Pinpoint the cell where the given text exists, returning its [X, Y] midpoint coordinate. 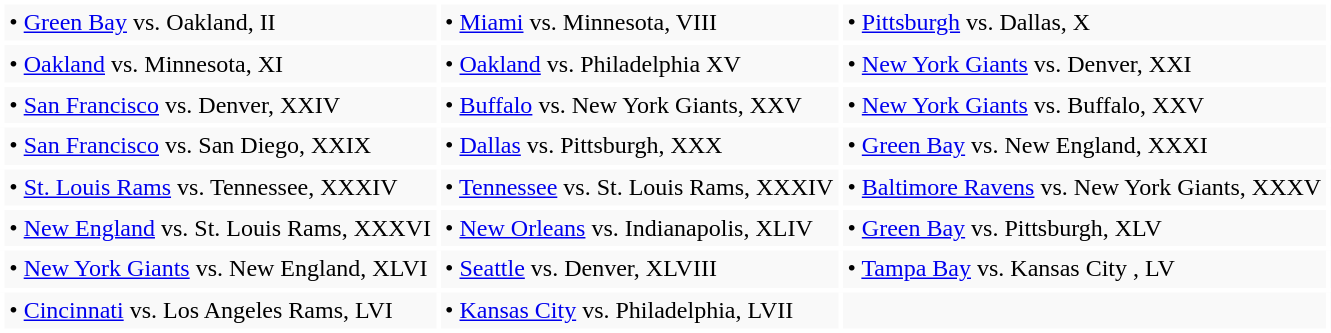
• Pittsburgh vs. Dallas, X [1084, 22]
• New Orleans vs. Indianapolis, XLIV [639, 228]
• New York Giants vs. Denver, XXI [1084, 64]
• Dallas vs. Pittsburgh, XXX [639, 146]
• Green Bay vs. Oakland, II [220, 22]
• New York Giants vs. Buffalo, XXV [1084, 104]
• Miami vs. Minnesota, VIII [639, 22]
• Green Bay vs. New England, XXXI [1084, 146]
• Green Bay vs. Pittsburgh, XLV [1084, 228]
• New York Giants vs. New England, XLVI [220, 270]
• Tampa Bay vs. Kansas City , LV [1084, 270]
• Tennessee vs. St. Louis Rams, XXXIV [639, 186]
• Baltimore Ravens vs. New York Giants, XXXV [1084, 186]
• Kansas City vs. Philadelphia, LVII [639, 310]
• San Francisco vs. San Diego, XXIX [220, 146]
• Buffalo vs. New York Giants, XXV [639, 104]
• Cincinnati vs. Los Angeles Rams, LVI [220, 310]
• San Francisco vs. Denver, XXIV [220, 104]
• New England vs. St. Louis Rams, XXXVI [220, 228]
• Oakland vs. Philadelphia XV [639, 64]
• St. Louis Rams vs. Tennessee, XXXIV [220, 186]
• Oakland vs. Minnesota, XI [220, 64]
• Seattle vs. Denver, XLVIII [639, 270]
